Find where the given text appears and provide that cell's center as (x, y) coordinate. 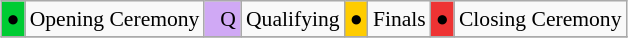
Q (222, 19)
Qualifying (293, 19)
Closing Ceremony (540, 19)
Opening Ceremony (115, 19)
Finals (400, 19)
